Extract the [X, Y] coordinate from the center of the cell holding the provided text.  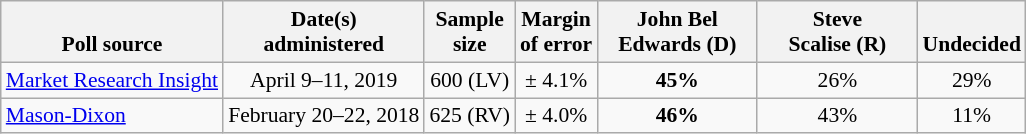
February 20–22, 2018 [324, 116]
45% [677, 80]
43% [837, 116]
April 9–11, 2019 [324, 80]
Date(s)administered [324, 32]
SteveScalise (R) [837, 32]
Mason-Dixon [112, 116]
46% [677, 116]
Samplesize [470, 32]
John BelEdwards (D) [677, 32]
11% [971, 116]
600 (LV) [470, 80]
Market Research Insight [112, 80]
26% [837, 80]
29% [971, 80]
± 4.0% [556, 116]
Poll source [112, 32]
Marginof error [556, 32]
625 (RV) [470, 116]
± 4.1% [556, 80]
Undecided [971, 32]
